Output the [X, Y] coordinate of the center of the cell containing the given text.  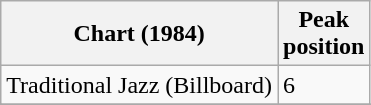
Traditional Jazz (Billboard) [140, 85]
Peakposition [324, 34]
6 [324, 85]
Chart (1984) [140, 34]
